Detect which cell encompasses the target text, then output its [x, y] center coordinate. 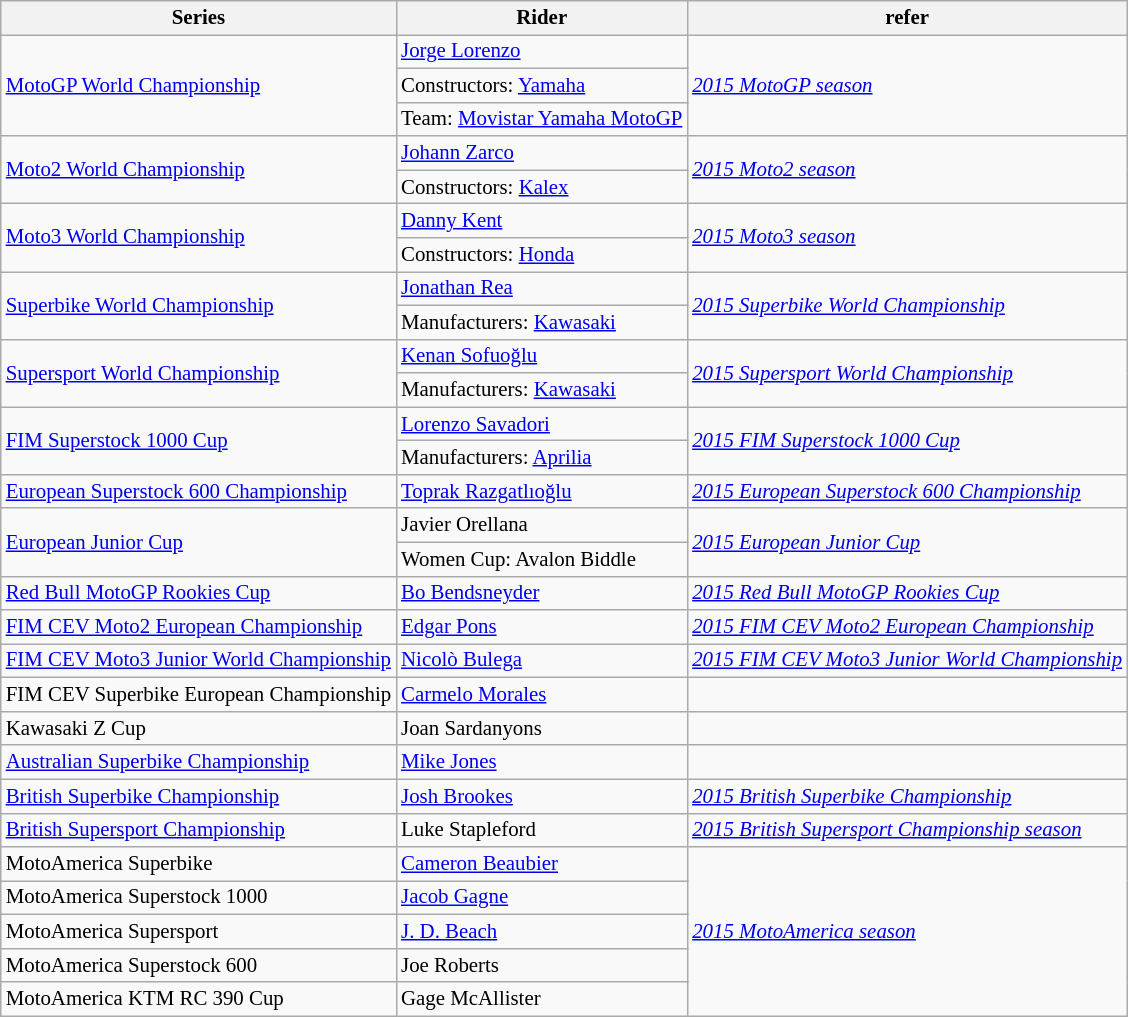
Moto3 World Championship [198, 238]
Toprak Razgatlıoğlu [542, 491]
Edgar Pons [542, 627]
Moto2 World Championship [198, 170]
Joe Roberts [542, 965]
Constructors: Kalex [542, 187]
British Superbike Championship [198, 796]
Jonathan Rea [542, 288]
Constructors: Honda [542, 255]
Cameron Beaubier [542, 864]
J. D. Beach [542, 931]
FIM CEV Moto3 Junior World Championship [198, 661]
Javier Orellana [542, 525]
Carmelo Morales [542, 695]
2015 European Superstock 600 Championship [907, 491]
2015 Moto3 season [907, 238]
Jorge Lorenzo [542, 51]
2015 British Superbike Championship [907, 796]
Constructors: Yamaha [542, 85]
2015 European Junior Cup [907, 542]
2015 British Supersport Championship season [907, 830]
2015 FIM CEV Moto2 European Championship [907, 627]
FIM Superstock 1000 Cup [198, 441]
Johann Zarco [542, 153]
European Superstock 600 Championship [198, 491]
Bo Bendsneyder [542, 593]
Women Cup: Avalon Biddle [542, 559]
Kawasaki Z Cup [198, 728]
Danny Kent [542, 221]
Superbike World Championship [198, 305]
Team: Movistar Yamaha MotoGP [542, 119]
Gage McAllister [542, 999]
FIM CEV Superbike European Championship [198, 695]
MotoAmerica Superbike [198, 864]
British Supersport Championship [198, 830]
Red Bull MotoGP Rookies Cup [198, 593]
Australian Superbike Championship [198, 762]
Josh Brookes [542, 796]
Lorenzo Savadori [542, 424]
Manufacturers: Aprilia [542, 458]
Jacob Gagne [542, 898]
2015 Moto2 season [907, 170]
MotoAmerica Supersport [198, 931]
MotoAmerica Superstock 600 [198, 965]
Supersport World Championship [198, 373]
2015 Superbike World Championship [907, 305]
European Junior Cup [198, 542]
2015 MotoAmerica season [907, 932]
Rider [542, 18]
Kenan Sofuoğlu [542, 356]
2015 Supersport World Championship [907, 373]
Luke Stapleford [542, 830]
FIM CEV Moto2 European Championship [198, 627]
Mike Jones [542, 762]
2015 Red Bull MotoGP Rookies Cup [907, 593]
2015 MotoGP season [907, 85]
Series [198, 18]
Nicolò Bulega [542, 661]
Joan Sardanyons [542, 728]
2015 FIM CEV Moto3 Junior World Championship [907, 661]
MotoAmerica KTM RC 390 Cup [198, 999]
refer [907, 18]
MotoGP World Championship [198, 85]
MotoAmerica Superstock 1000 [198, 898]
2015 FIM Superstock 1000 Cup [907, 441]
